Capture the cell that displays the provided text and extract its (x, y) central coordinate. 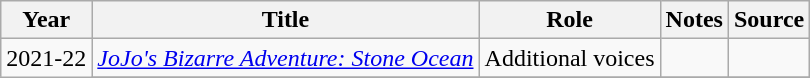
2021-22 (46, 58)
Source (768, 20)
Title (286, 20)
JoJo's Bizarre Adventure: Stone Ocean (286, 58)
Role (570, 20)
Notes (694, 20)
Additional voices (570, 58)
Year (46, 20)
